From the cell containing the given text, extract its center point as [x, y] coordinate. 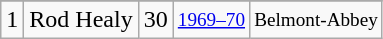
Rod Healy [81, 20]
Belmont-Abbey [316, 20]
1 [12, 20]
1969–70 [211, 20]
30 [156, 20]
